Pinpoint the cell where the given text exists, returning its [x, y] midpoint coordinate. 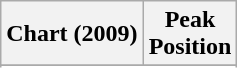
Chart (2009) [72, 34]
PeakPosition [190, 34]
